Determine the (X, Y) coordinate at the center of the cell enclosing the given text.  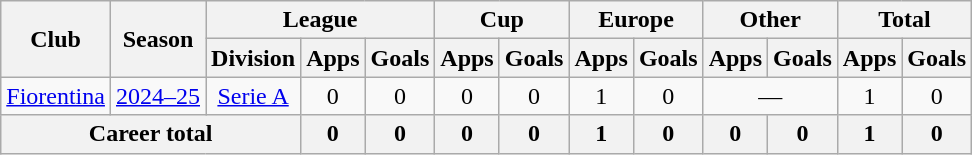
— (770, 96)
2024–25 (158, 96)
Club (56, 39)
Other (770, 20)
League (320, 20)
Career total (151, 134)
Europe (636, 20)
Season (158, 39)
Division (254, 58)
Total (904, 20)
Fiorentina (56, 96)
Serie A (254, 96)
Cup (502, 20)
